From the cell containing the given text, extract its center point as (X, Y) coordinate. 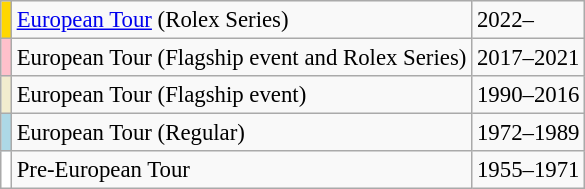
2022– (528, 20)
European Tour (Regular) (241, 133)
1955–1971 (528, 170)
European Tour (Flagship event) (241, 95)
European Tour (Flagship event and Rolex Series) (241, 58)
1972–1989 (528, 133)
Pre-European Tour (241, 170)
1990–2016 (528, 95)
European Tour (Rolex Series) (241, 20)
2017–2021 (528, 58)
